Output the [x, y] coordinate of the center of the cell containing the given text.  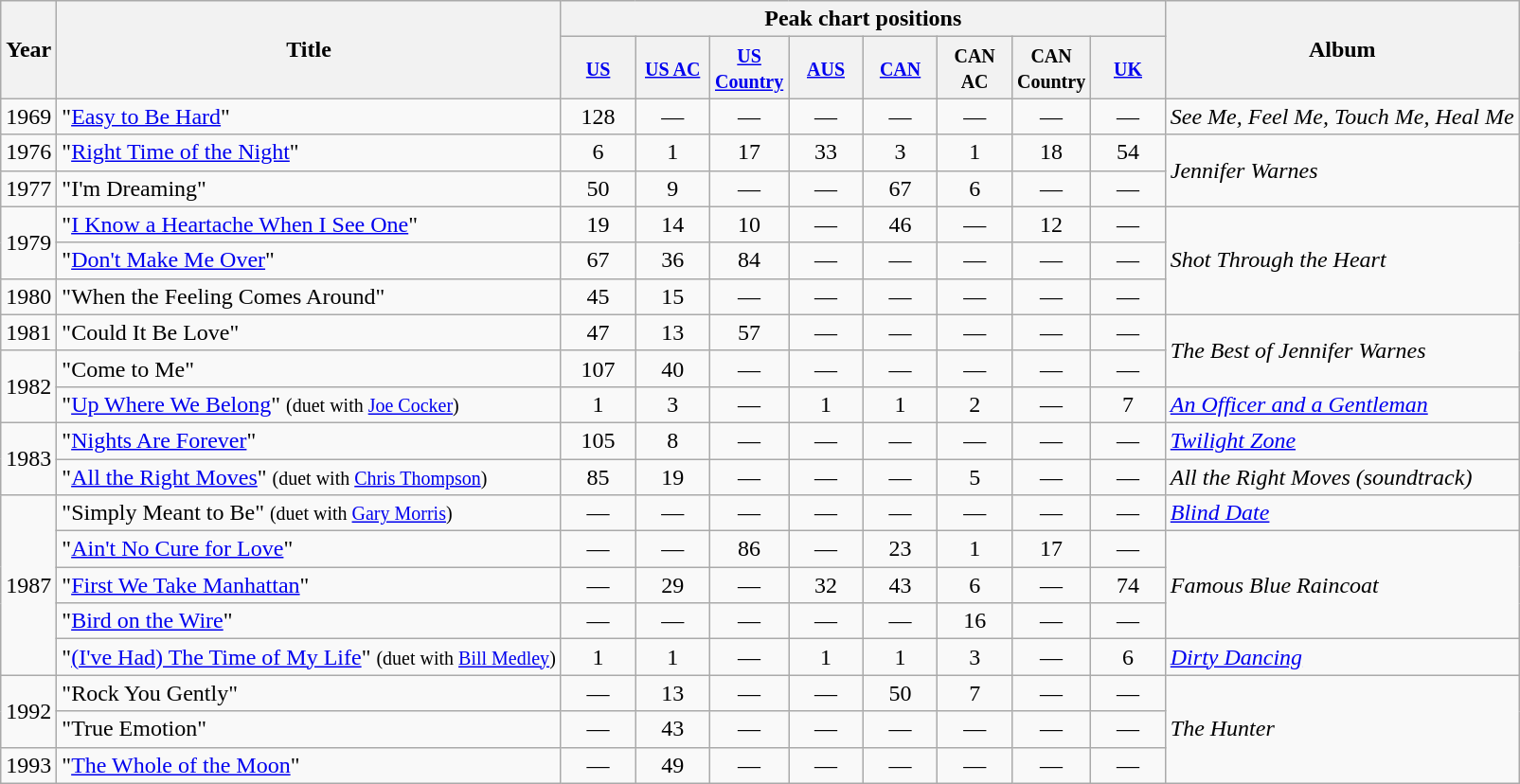
23 [900, 549]
1977 [28, 188]
"The Whole of the Moon" [309, 765]
"Rock You Gently" [309, 693]
See Me, Feel Me, Touch Me, Heal Me [1342, 116]
CAN Country [1051, 68]
"(I've Had) The Time of My Life" (duet with Bill Medley) [309, 657]
Peak chart positions [863, 19]
1976 [28, 152]
12 [1051, 224]
"Ain't No Cure for Love" [309, 549]
"Right Time of the Night" [309, 152]
36 [672, 260]
US [599, 68]
The Hunter [1342, 729]
15 [672, 296]
CAN AC [975, 68]
8 [672, 440]
UK [1129, 68]
1969 [28, 116]
105 [599, 440]
14 [672, 224]
54 [1129, 152]
107 [599, 368]
"I'm Dreaming" [309, 188]
33 [826, 152]
1992 [28, 711]
"All the Right Moves" (duet with Chris Thompson) [309, 476]
32 [826, 585]
"Don't Make Me Over" [309, 260]
9 [672, 188]
57 [748, 332]
84 [748, 260]
"True Emotion" [309, 729]
1980 [28, 296]
"Nights Are Forever" [309, 440]
All the Right Moves (soundtrack) [1342, 476]
1982 [28, 386]
1979 [28, 242]
"When the Feeling Comes Around" [309, 296]
"Simply Meant to Be" (duet with Gary Morris) [309, 513]
"Bird on the Wire" [309, 621]
49 [672, 765]
1987 [28, 585]
29 [672, 585]
1983 [28, 458]
US AC [672, 68]
"First We Take Manhattan" [309, 585]
Famous Blue Raincoat [1342, 585]
CAN [900, 68]
Twilight Zone [1342, 440]
An Officer and a Gentleman [1342, 404]
40 [672, 368]
"Come to Me" [309, 368]
Shot Through the Heart [1342, 260]
2 [975, 404]
Blind Date [1342, 513]
45 [599, 296]
"I Know a Heartache When I See One" [309, 224]
Dirty Dancing [1342, 657]
86 [748, 549]
74 [1129, 585]
Year [28, 49]
Album [1342, 49]
1981 [28, 332]
10 [748, 224]
"Up Where We Belong" (duet with Joe Cocker) [309, 404]
47 [599, 332]
85 [599, 476]
5 [975, 476]
1993 [28, 765]
AUS [826, 68]
"Could It Be Love" [309, 332]
16 [975, 621]
46 [900, 224]
Jennifer Warnes [1342, 170]
US Country [748, 68]
128 [599, 116]
The Best of Jennifer Warnes [1342, 350]
18 [1051, 152]
"Easy to Be Hard" [309, 116]
Title [309, 49]
